Identify which cell holds the provided text, then report its (x, y) central coordinate. 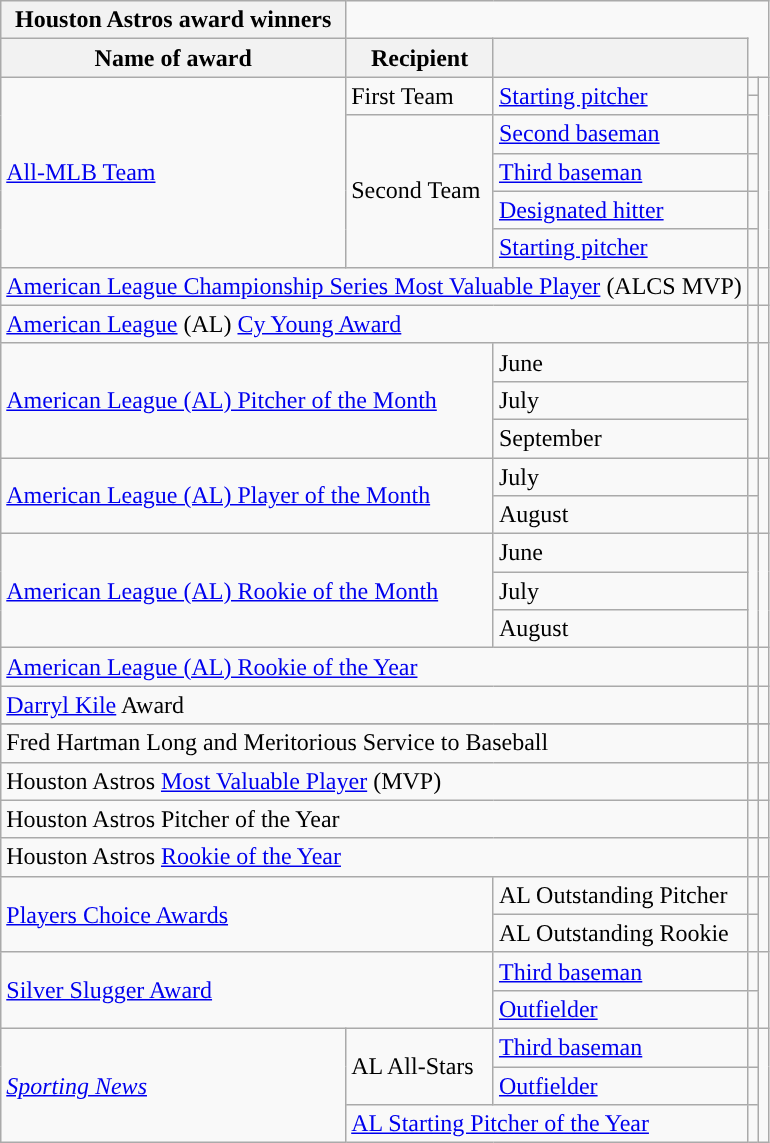
AL Outstanding Pitcher (620, 895)
AL Outstanding Rookie (620, 933)
All-MLB Team (174, 172)
Second baseman (620, 134)
Name of award (174, 58)
Houston Astros Pitcher of the Year (374, 819)
Houston Astros award winners (174, 20)
Darryl Kile Award (374, 705)
Sporting News (174, 1085)
American League (AL) Cy Young Award (374, 324)
Recipient (420, 58)
American League (AL) Rookie of the Month (248, 591)
AL All-Stars (420, 1066)
Silver Slugger Award (248, 990)
Houston Astros Most Valuable Player (MVP) (374, 781)
Designated hitter (620, 210)
Players Choice Awards (248, 914)
AL Starting Pitcher of the Year (547, 1124)
American League (AL) Pitcher of the Month (248, 400)
American League Championship Series Most Valuable Player (ALCS MVP) (374, 286)
First Team (420, 96)
American League (AL) Player of the Month (248, 496)
American League (AL) Rookie of the Year (374, 667)
September (620, 438)
Second Team (420, 191)
Houston Astros Rookie of the Year (374, 857)
Fred Hartman Long and Meritorious Service to Baseball (374, 743)
